For the text-containing cell, return its midpoint in [X, Y] coordinate format. 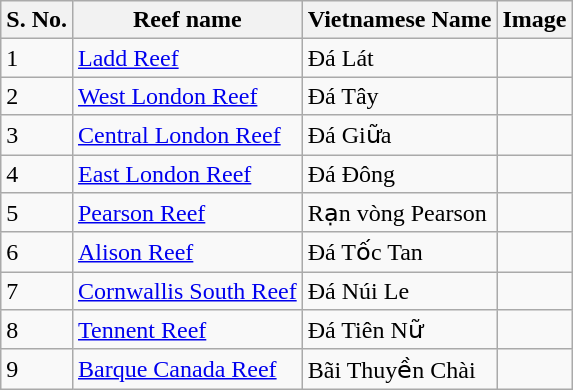
Đá Tiên Nữ [400, 330]
Cornwallis South Reef [187, 291]
4 [37, 173]
Rạn vòng Pearson [400, 213]
1 [37, 58]
Đá Núi Le [400, 291]
S. No. [37, 20]
5 [37, 213]
Vietnamese Name [400, 20]
Đá Giữa [400, 135]
Central London Reef [187, 135]
Đá Lát [400, 58]
Image [534, 20]
Bãi Thuyền Chài [400, 369]
Tennent Reef [187, 330]
Reef name [187, 20]
9 [37, 369]
Barque Canada Reef [187, 369]
Đá Tốc Tan [400, 252]
Đá Đông [400, 173]
2 [37, 96]
East London Reef [187, 173]
8 [37, 330]
6 [37, 252]
7 [37, 291]
West London Reef [187, 96]
Đá Tây [400, 96]
3 [37, 135]
Ladd Reef [187, 58]
Pearson Reef [187, 213]
Alison Reef [187, 252]
